Return the [X, Y] coordinate for the center point of the cell that contains the specified text.  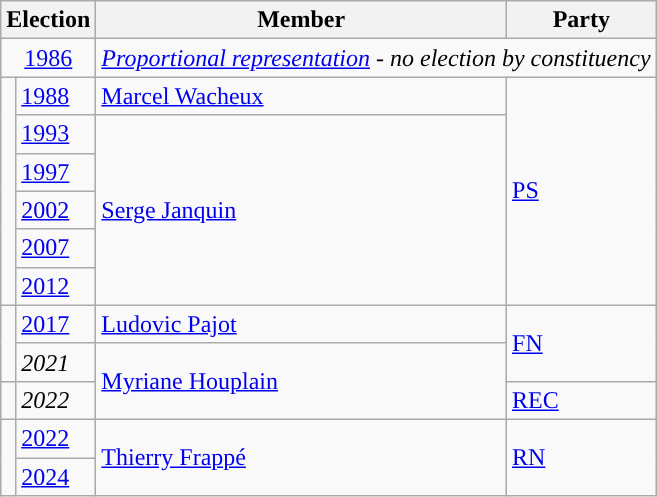
2012 [56, 286]
RN [582, 457]
1997 [56, 172]
Marcel Wacheux [302, 96]
1993 [56, 134]
Serge Janquin [302, 210]
2007 [56, 248]
Party [582, 20]
1986 [48, 58]
Myriane Houplain [302, 381]
2024 [56, 477]
Member [302, 20]
1988 [56, 96]
FN [582, 343]
2017 [56, 324]
Election [48, 20]
REC [582, 400]
Thierry Frappé [302, 457]
Ludovic Pajot [302, 324]
Proportional representation - no election by constituency [376, 58]
PS [582, 191]
2002 [56, 210]
2021 [56, 362]
